Search for the cell housing the specified text and yield its [x, y] center coordinate. 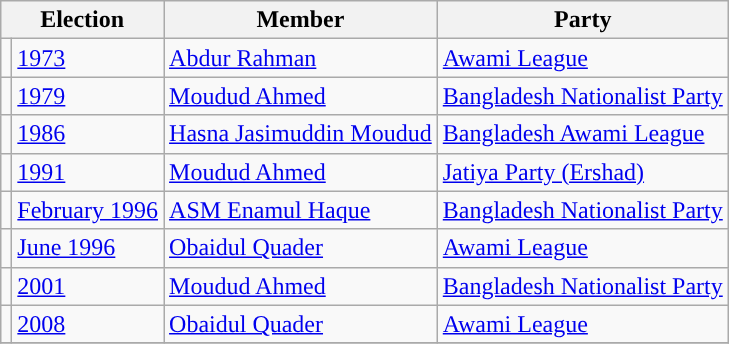
1979 [88, 96]
ASM Enamul Haque [301, 210]
Abdur Rahman [301, 58]
Hasna Jasimuddin Moudud [301, 134]
Election [82, 20]
February 1996 [88, 210]
2008 [88, 324]
1973 [88, 58]
Jatiya Party (Ershad) [582, 172]
Member [301, 20]
Bangladesh Awami League [582, 134]
2001 [88, 286]
June 1996 [88, 248]
Party [582, 20]
1991 [88, 172]
1986 [88, 134]
